Identify which cell holds the provided text, then report its (X, Y) central coordinate. 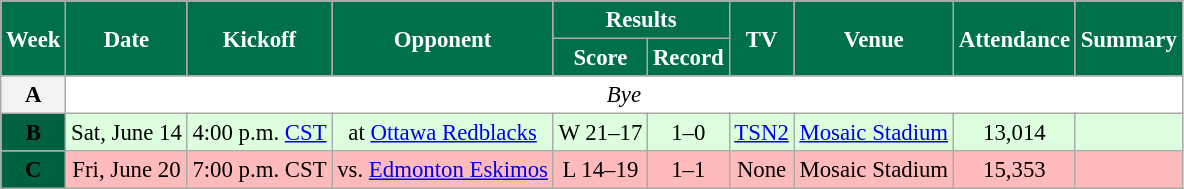
Results (641, 20)
TV (762, 38)
TSN2 (762, 133)
15,353 (1014, 170)
Opponent (442, 38)
Venue (874, 38)
Fri, June 20 (126, 170)
1–0 (688, 133)
Score (600, 58)
Attendance (1014, 38)
Week (34, 38)
1–1 (688, 170)
Sat, June 14 (126, 133)
A (34, 95)
L 14–19 (600, 170)
B (34, 133)
7:00 p.m. CST (260, 170)
Summary (1128, 38)
None (762, 170)
Bye (624, 95)
13,014 (1014, 133)
vs. Edmonton Eskimos (442, 170)
C (34, 170)
4:00 p.m. CST (260, 133)
at Ottawa Redblacks (442, 133)
Kickoff (260, 38)
W 21–17 (600, 133)
Record (688, 58)
Date (126, 38)
